Scan for the cell matching the given text and deliver its [x, y] coordinate at center. 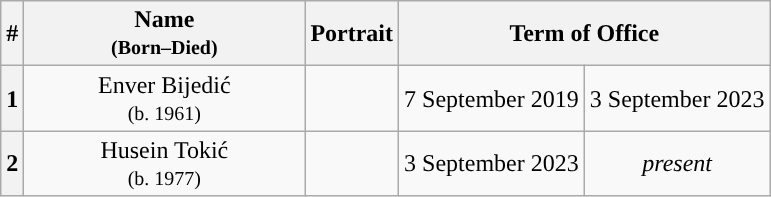
Husein Tokić(b. 1977) [164, 164]
Enver Bijedić(b. 1961) [164, 98]
# [12, 34]
present [677, 164]
Portrait [352, 34]
1 [12, 98]
2 [12, 164]
Term of Office [584, 34]
7 September 2019 [492, 98]
Name(Born–Died) [164, 34]
